Capture the cell that displays the provided text and extract its [X, Y] central coordinate. 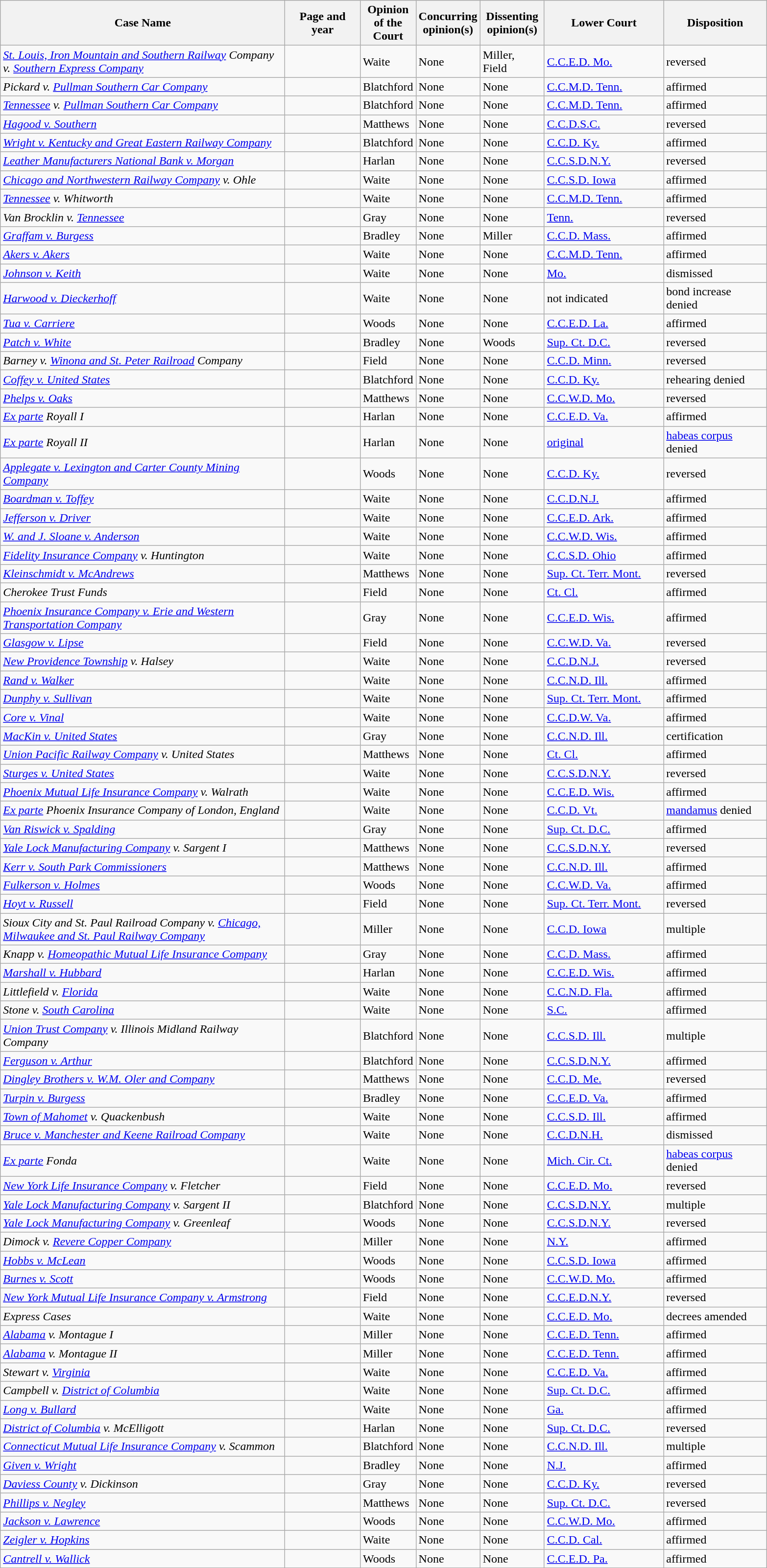
C.C.D. Cal. [604, 1540]
Cherokee Trust Funds [143, 592]
Johnson v. Keith [143, 273]
N.J. [604, 1465]
Bruce v. Manchester and Keene Railroad Company [143, 1135]
W. and J. Sloane v. Anderson [143, 536]
Graffam v. Burgess [143, 236]
Sturges v. United States [143, 773]
Burnes v. Scott [143, 1279]
Core v. Vinal [143, 717]
Hobbs v. McLean [143, 1260]
S.C. [604, 1010]
Phillips v. Negley [143, 1502]
Coffey v. United States [143, 380]
Daviess County v. Dickinson [143, 1484]
C.C.N.D. Fla. [604, 992]
Turpin v. Burgess [143, 1098]
Given v. Wright [143, 1465]
Harwood v. Dieckerhoff [143, 299]
Stewart v. Virginia [143, 1372]
Leather Manufacturers National Bank v. Morgan [143, 161]
Phoenix Insurance Company v. Erie and Western Transportation Company [143, 617]
Sioux City and St. Paul Railroad Company v. Chicago, Milwaukee and St. Paul Railway Company [143, 928]
decrees amended [715, 1316]
Ferguson v. Arthur [143, 1061]
Case Name [143, 23]
Applegate v. Lexington and Carter County Mining Company [143, 474]
Dimock v. Revere Copper Company [143, 1241]
original [604, 442]
C.C.S.D. Ohio [604, 555]
Opinion of the Court [388, 23]
C.C.D. Vt. [604, 810]
Campbell v. District of Columbia [143, 1391]
Tua v. Carriere [143, 324]
Kerr v. South Park Commissioners [143, 866]
Kleinschmidt v. McAndrews [143, 573]
Mich. Cir. Ct. [604, 1161]
Disposition [715, 23]
Knapp v. Homeopathic Mutual Life Insurance Company [143, 954]
Dingley Brothers v. W.M. Oler and Company [143, 1079]
Dissenting opinion(s) [512, 23]
C.C.E.D. La. [604, 324]
Patch v. White [143, 342]
Long v. Bullard [143, 1409]
Lower Court [604, 23]
Ex parte Royall II [143, 442]
C.C.D. Iowa [604, 928]
not indicated [604, 299]
New York Mutual Life Insurance Company v. Armstrong [143, 1298]
Akers v. Akers [143, 254]
Glasgow v. Lipse [143, 643]
C.C.D. Minn. [604, 361]
Union Pacific Railway Company v. United States [143, 755]
C.C.D.N.H. [604, 1135]
Barney v. Winona and St. Peter Railroad Company [143, 361]
New Providence Township v. Halsey [143, 662]
Rand v. Walker [143, 680]
Town of Mahomet v. Quackenbush [143, 1117]
Express Cases [143, 1316]
Wright v. Kentucky and Great Eastern Railway Company [143, 143]
Dunphy v. Sullivan [143, 699]
bond increase denied [715, 299]
Yale Lock Manufacturing Company v. Sargent II [143, 1204]
certification [715, 736]
Jefferson v. Driver [143, 518]
C.C.D. Me. [604, 1079]
Hoyt v. Russell [143, 903]
Van Riswick v. Spalding [143, 829]
Chicago and Northwestern Railway Company v. Ohle [143, 180]
Zeigler v. Hopkins [143, 1540]
Yale Lock Manufacturing Company v. Greenleaf [143, 1223]
Jackson v. Lawrence [143, 1521]
Alabama v. Montague II [143, 1354]
rehearing denied [715, 380]
Fulkerson v. Holmes [143, 885]
Fidelity Insurance Company v. Huntington [143, 555]
Boardman v. Toffey [143, 499]
Tenn. [604, 217]
Page and year [323, 23]
C.C.E.D.N.Y. [604, 1298]
Mo. [604, 273]
Ex parte Royall I [143, 417]
Pickard v. Pullman Southern Car Company [143, 87]
Union Trust Company v. Illinois Midland Railway Company [143, 1035]
C.C.D.W. Va. [604, 717]
Cantrell v. Wallick [143, 1559]
New York Life Insurance Company v. Fletcher [143, 1186]
St. Louis, Iron Mountain and Southern Railway Company v. Southern Express Company [143, 62]
C.C.W.D. Wis. [604, 536]
MacKin v. United States [143, 736]
Alabama v. Montague I [143, 1335]
Tennessee v. Whitworth [143, 198]
C.C.E.D. Pa. [604, 1559]
Ex parte Phoenix Insurance Company of London, England [143, 810]
Ga. [604, 1409]
Ex parte Fonda [143, 1161]
Littlefield v. Florida [143, 992]
Phoenix Mutual Life Insurance Company v. Walrath [143, 792]
Yale Lock Manufacturing Company v. Sargent I [143, 848]
Hagood v. Southern [143, 124]
Miller, Field [512, 62]
mandamus denied [715, 810]
N.Y. [604, 1241]
C.C.D.S.C. [604, 124]
Phelps v. Oaks [143, 398]
Concurring opinion(s) [448, 23]
Stone v. South Carolina [143, 1010]
Tennessee v. Pullman Southern Car Company [143, 105]
District of Columbia v. McElligott [143, 1428]
Van Brocklin v. Tennessee [143, 217]
Marshall v. Hubbard [143, 973]
Connecticut Mutual Life Insurance Company v. Scammon [143, 1447]
C.C.E.D. Ark. [604, 518]
